Pinpoint the cell where the given text exists, returning its (X, Y) midpoint coordinate. 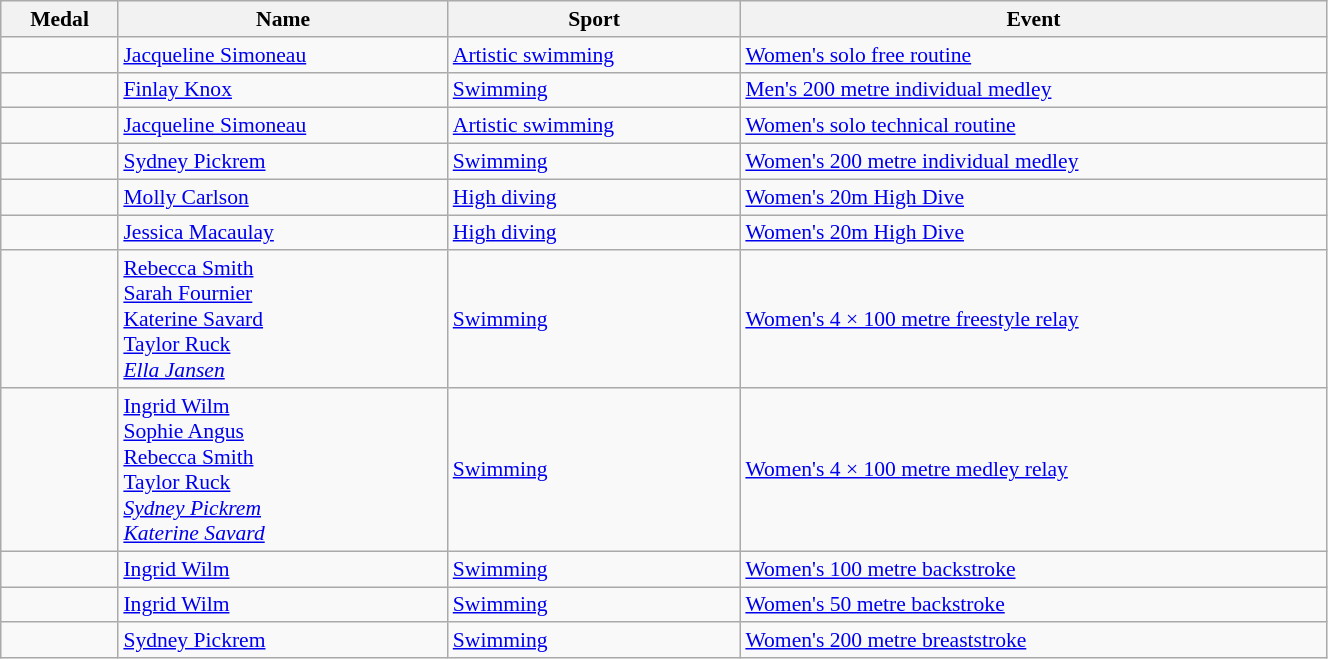
Women's 200 metre breaststroke (1033, 641)
Men's 200 metre individual medley (1033, 90)
Women's solo technical routine (1033, 126)
Women's 200 metre individual medley (1033, 162)
Event (1033, 19)
Molly Carlson (282, 197)
Medal (60, 19)
Name (282, 19)
Women's 100 metre backstroke (1033, 569)
Rebecca SmithSarah FournierKaterine SavardTaylor RuckElla Jansen (282, 320)
Sport (594, 19)
Ingrid WilmSophie AngusRebecca SmithTaylor RuckSydney PickremKaterine Savard (282, 470)
Women's 50 metre backstroke (1033, 605)
Women's solo free routine (1033, 55)
Finlay Knox (282, 90)
Women's 4 × 100 metre freestyle relay (1033, 320)
Jessica Macaulay (282, 233)
Women's 4 × 100 metre medley relay (1033, 470)
